Output the [x, y] coordinate of the center of the cell containing the given text.  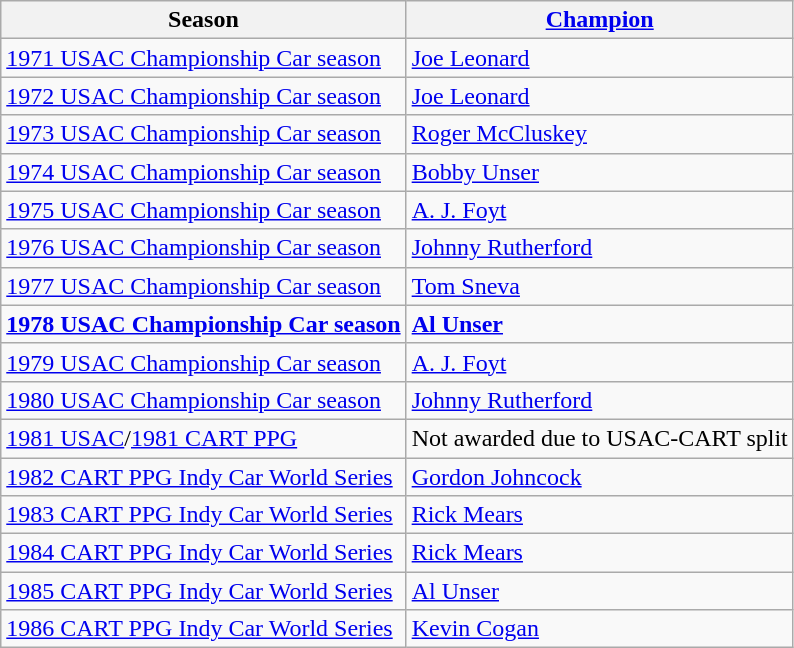
Not awarded due to USAC-CART split [600, 438]
1978 USAC Championship Car season [204, 324]
1982 CART PPG Indy Car World Series [204, 477]
Tom Sneva [600, 286]
1975 USAC Championship Car season [204, 210]
1973 USAC Championship Car season [204, 134]
Roger McCluskey [600, 134]
1983 CART PPG Indy Car World Series [204, 515]
1984 CART PPG Indy Car World Series [204, 553]
Gordon Johncock [600, 477]
1971 USAC Championship Car season [204, 58]
1976 USAC Championship Car season [204, 248]
Kevin Cogan [600, 629]
Champion [600, 20]
1980 USAC Championship Car season [204, 400]
Season [204, 20]
1977 USAC Championship Car season [204, 286]
1972 USAC Championship Car season [204, 96]
1981 USAC/1981 CART PPG [204, 438]
1986 CART PPG Indy Car World Series [204, 629]
Bobby Unser [600, 172]
1985 CART PPG Indy Car World Series [204, 591]
1979 USAC Championship Car season [204, 362]
1974 USAC Championship Car season [204, 172]
